Search for the cell housing the specified text and yield its [X, Y] center coordinate. 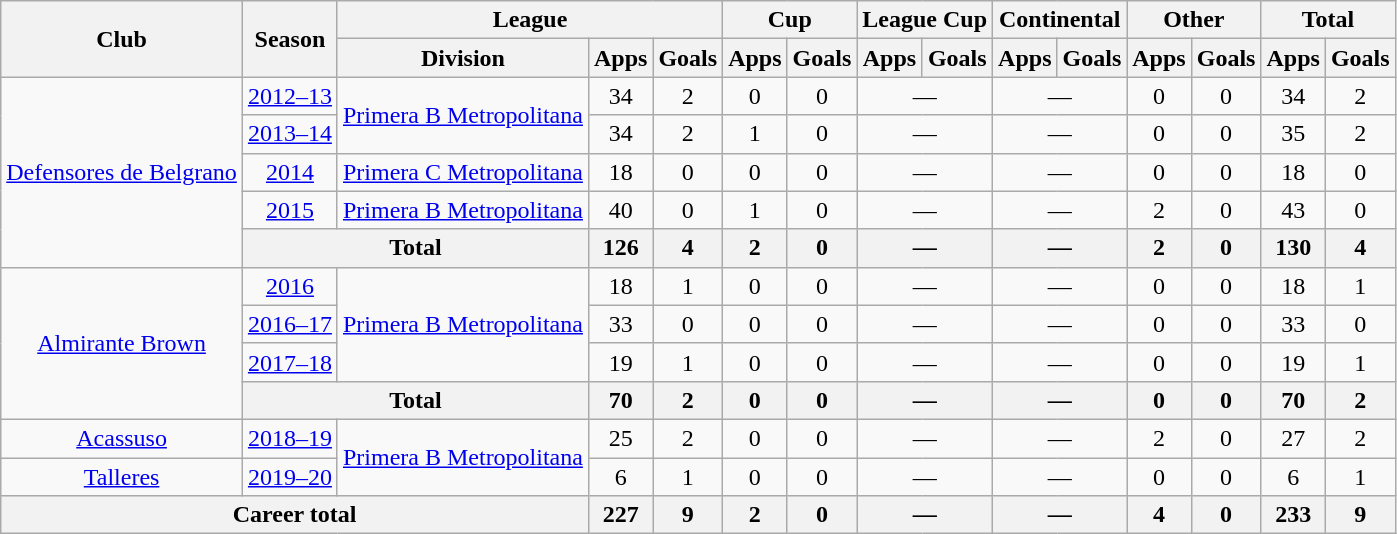
233 [1293, 515]
2014 [290, 172]
Acassuso [122, 438]
Defensores de Belgrano [122, 172]
League [530, 20]
27 [1293, 438]
Primera C Metropolitana [462, 172]
2013–14 [290, 134]
Division [462, 58]
25 [620, 438]
43 [1293, 210]
Career total [295, 515]
126 [620, 248]
Club [122, 39]
2019–20 [290, 477]
2012–13 [290, 96]
Talleres [122, 477]
35 [1293, 134]
40 [620, 210]
League Cup [925, 20]
130 [1293, 248]
Other [1194, 20]
2015 [290, 210]
Continental [1060, 20]
2016 [290, 286]
Almirante Brown [122, 343]
2016–17 [290, 324]
Season [290, 39]
2017–18 [290, 362]
2018–19 [290, 438]
227 [620, 515]
Cup [790, 20]
